Detect which cell encompasses the target text, then output its (X, Y) center coordinate. 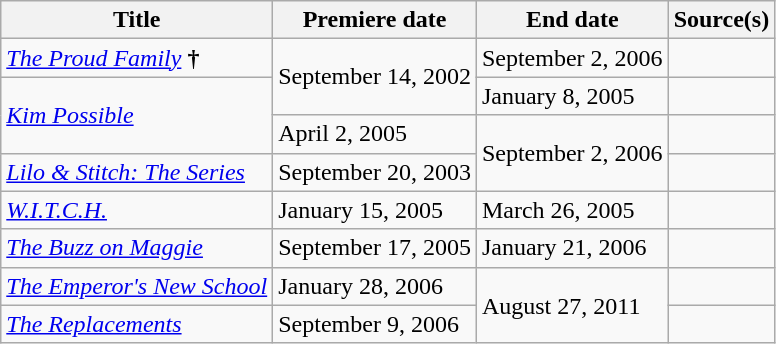
Kim Possible (137, 115)
January 8, 2005 (572, 96)
Source(s) (722, 20)
September 17, 2005 (375, 248)
The Proud Family † (137, 58)
Premiere date (375, 20)
W.I.T.C.H. (137, 210)
September 9, 2006 (375, 324)
January 15, 2005 (375, 210)
August 27, 2011 (572, 305)
September 20, 2003 (375, 172)
The Buzz on Maggie (137, 248)
January 21, 2006 (572, 248)
Title (137, 20)
The Replacements (137, 324)
The Emperor's New School (137, 286)
Lilo & Stitch: The Series (137, 172)
January 28, 2006 (375, 286)
September 14, 2002 (375, 77)
End date (572, 20)
April 2, 2005 (375, 134)
March 26, 2005 (572, 210)
